From the cell containing the given text, extract its center point as (x, y) coordinate. 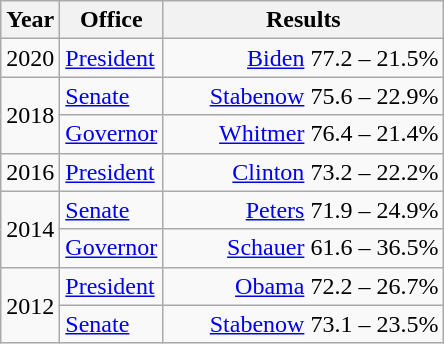
Peters 71.9 – 24.9% (304, 210)
Whitmer 76.4 – 21.4% (304, 134)
Stabenow 75.6 – 22.9% (304, 96)
2020 (30, 58)
Year (30, 20)
Office (112, 20)
Results (304, 20)
Stabenow 73.1 – 23.5% (304, 324)
2016 (30, 172)
Biden 77.2 – 21.5% (304, 58)
2014 (30, 229)
2018 (30, 115)
Schauer 61.6 – 36.5% (304, 248)
Obama 72.2 – 26.7% (304, 286)
2012 (30, 305)
Clinton 73.2 – 22.2% (304, 172)
